Scan for the cell matching the given text and deliver its (x, y) coordinate at center. 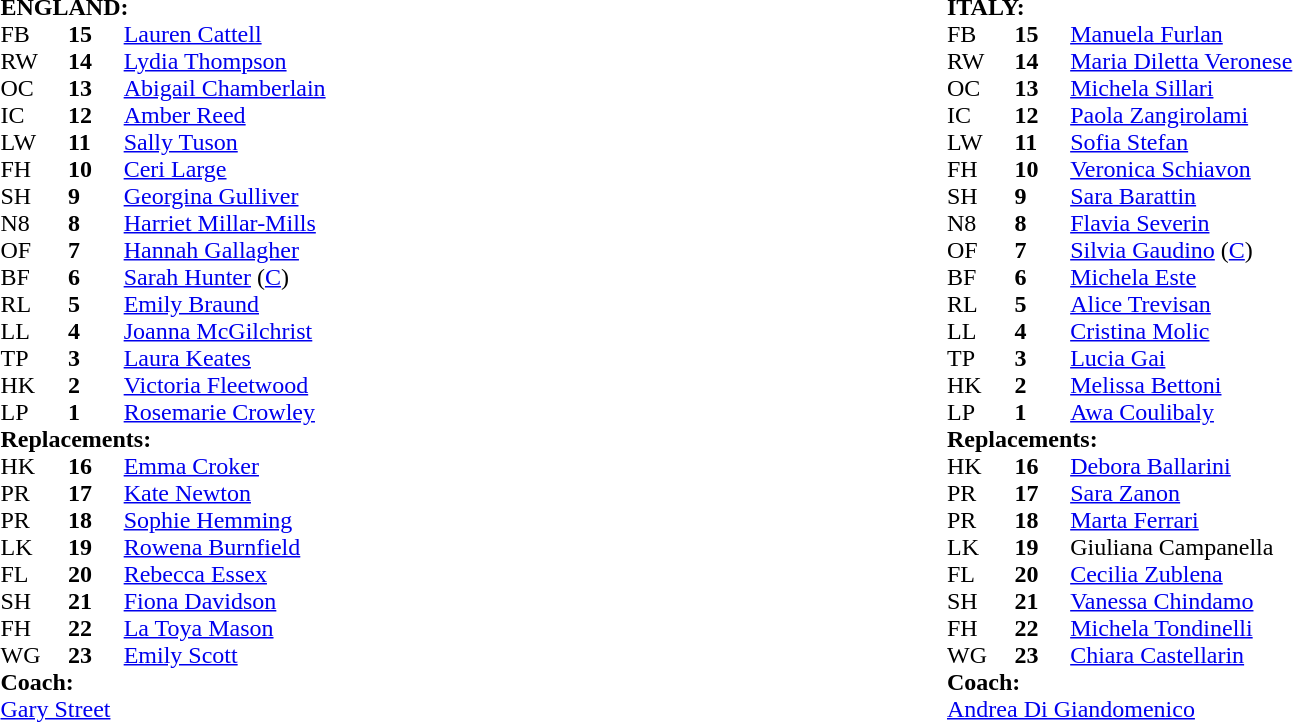
Emily Scott (328, 656)
Abigail Chamberlain (328, 88)
Replacements: (470, 440)
La Toya Mason (328, 628)
Sally Tuson (328, 142)
Emma Croker (328, 466)
Joanna McGilchrist (328, 332)
Sophie Hemming (328, 520)
Emily Braund (328, 304)
Laura Keates (328, 358)
Victoria Fleetwood (328, 386)
Lauren Cattell (328, 34)
Ceri Large (328, 170)
Hannah Gallagher (328, 250)
Amber Reed (328, 116)
Rosemarie Crowley (328, 412)
Sarah Hunter (C) (328, 278)
Harriet Millar-Mills (328, 224)
Rebecca Essex (328, 574)
Fiona Davidson (328, 602)
Coach: (470, 682)
Georgina Gulliver (328, 196)
Kate Newton (328, 494)
Rowena Burnfield (328, 548)
Lydia Thompson (328, 62)
